Locate the cell with the specified text and output its (X, Y) center coordinate. 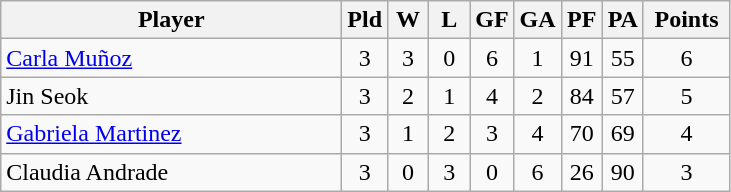
PA (622, 20)
84 (582, 96)
Points (686, 20)
Player (172, 20)
90 (622, 172)
W (408, 20)
Carla Muñoz (172, 58)
69 (622, 134)
55 (622, 58)
Gabriela Martinez (172, 134)
91 (582, 58)
Pld (365, 20)
5 (686, 96)
PF (582, 20)
26 (582, 172)
GA (538, 20)
57 (622, 96)
GF (492, 20)
L (450, 20)
Claudia Andrade (172, 172)
70 (582, 134)
Jin Seok (172, 96)
